Pinpoint the cell where the given text exists, returning its (X, Y) midpoint coordinate. 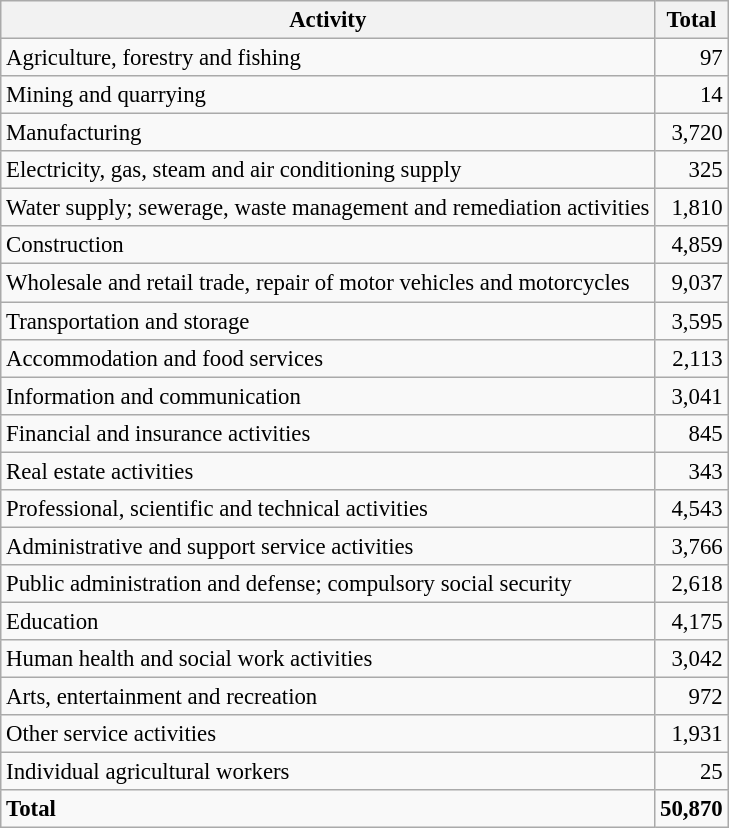
Professional, scientific and technical activities (328, 509)
Arts, entertainment and recreation (328, 697)
Construction (328, 245)
4,543 (692, 509)
9,037 (692, 283)
3,041 (692, 396)
3,766 (692, 546)
Activity (328, 20)
3,720 (692, 133)
1,810 (692, 208)
Financial and insurance activities (328, 433)
Real estate activities (328, 471)
97 (692, 58)
25 (692, 772)
Administrative and support service activities (328, 546)
Public administration and defense; compulsory social security (328, 584)
Information and communication (328, 396)
Agriculture, forestry and fishing (328, 58)
14 (692, 95)
343 (692, 471)
Manufacturing (328, 133)
Mining and quarrying (328, 95)
2,113 (692, 358)
Water supply; sewerage, waste management and remediation activities (328, 208)
Individual agricultural workers (328, 772)
Accommodation and food services (328, 358)
Transportation and storage (328, 321)
845 (692, 433)
Electricity, gas, steam and air conditioning supply (328, 170)
Other service activities (328, 734)
2,618 (692, 584)
Human health and social work activities (328, 659)
Wholesale and retail trade, repair of motor vehicles and motorcycles (328, 283)
50,870 (692, 809)
972 (692, 697)
325 (692, 170)
1,931 (692, 734)
Education (328, 621)
3,595 (692, 321)
4,859 (692, 245)
4,175 (692, 621)
3,042 (692, 659)
